Search for the cell housing the specified text and yield its [X, Y] center coordinate. 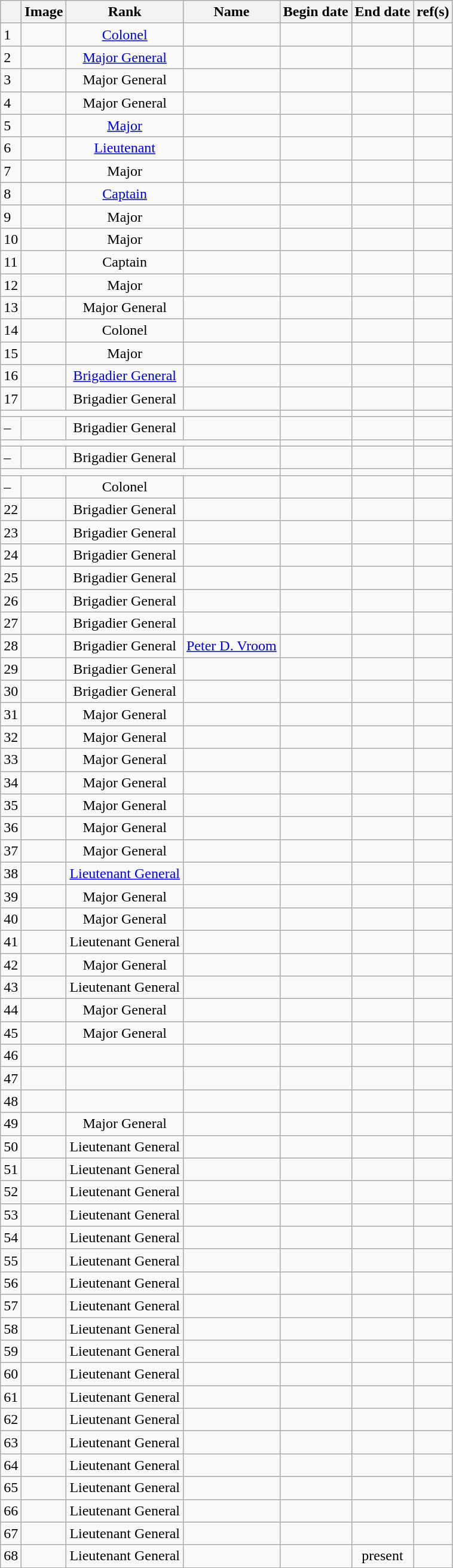
61 [11, 1397]
39 [11, 896]
54 [11, 1237]
55 [11, 1260]
10 [11, 239]
33 [11, 760]
49 [11, 1124]
29 [11, 669]
59 [11, 1352]
26 [11, 601]
31 [11, 714]
60 [11, 1374]
66 [11, 1511]
24 [11, 555]
Name [231, 12]
ref(s) [433, 12]
End date [382, 12]
11 [11, 262]
14 [11, 331]
64 [11, 1465]
8 [11, 194]
Image [44, 12]
41 [11, 942]
45 [11, 1033]
30 [11, 692]
42 [11, 964]
2 [11, 57]
46 [11, 1056]
37 [11, 851]
65 [11, 1488]
5 [11, 126]
3 [11, 80]
4 [11, 103]
40 [11, 919]
7 [11, 171]
58 [11, 1329]
38 [11, 873]
51 [11, 1169]
44 [11, 1010]
present [382, 1556]
43 [11, 988]
1 [11, 35]
63 [11, 1442]
9 [11, 216]
Rank [125, 12]
15 [11, 353]
23 [11, 532]
28 [11, 646]
13 [11, 308]
57 [11, 1306]
48 [11, 1101]
62 [11, 1420]
Lieutenant [125, 148]
6 [11, 148]
12 [11, 285]
67 [11, 1533]
50 [11, 1147]
52 [11, 1192]
35 [11, 805]
17 [11, 399]
47 [11, 1078]
56 [11, 1283]
22 [11, 509]
34 [11, 783]
16 [11, 376]
27 [11, 623]
53 [11, 1215]
Peter D. Vroom [231, 646]
Begin date [316, 12]
68 [11, 1556]
36 [11, 828]
25 [11, 577]
32 [11, 737]
